Identify which cell holds the provided text, then report its [x, y] central coordinate. 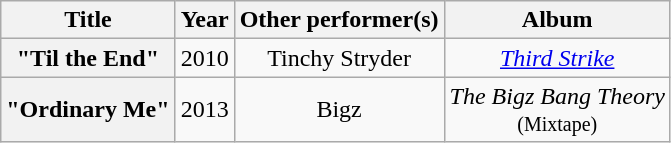
Third Strike [557, 58]
Bigz [339, 110]
"Ordinary Me" [88, 110]
Title [88, 20]
2010 [204, 58]
Other performer(s) [339, 20]
Year [204, 20]
"Til the End" [88, 58]
Album [557, 20]
The Bigz Bang Theory(Mixtape) [557, 110]
2013 [204, 110]
Tinchy Stryder [339, 58]
